Return the [x, y] coordinate for the center point of the cell that contains the specified text.  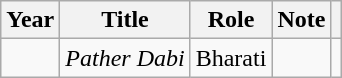
Pather Dabi [125, 58]
Role [231, 20]
Year [30, 20]
Note [302, 20]
Title [125, 20]
Bharati [231, 58]
